For the text-containing cell, return its midpoint in [x, y] coordinate format. 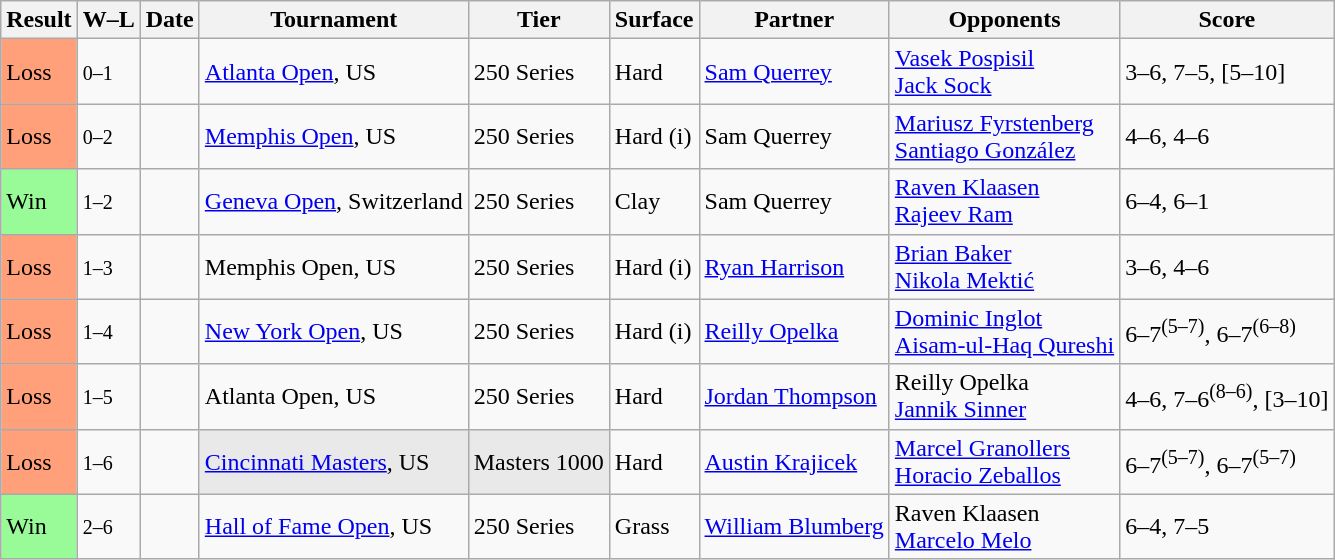
6–7(5–7), 6–7(5–7) [1227, 462]
Tournament [334, 20]
Result [39, 20]
6–7(5–7), 6–7(6–8) [1227, 332]
4–6, 7–6(8–6), [3–10] [1227, 396]
Hall of Fame Open, US [334, 526]
Vasek Pospisil Jack Sock [1004, 72]
Geneva Open, Switzerland [334, 202]
1–6 [108, 462]
Jordan Thompson [794, 396]
Score [1227, 20]
1–3 [108, 266]
1–2 [108, 202]
Tier [538, 20]
4–6, 4–6 [1227, 136]
New York Open, US [334, 332]
0–2 [108, 136]
W–L [108, 20]
Date [170, 20]
Grass [654, 526]
1–5 [108, 396]
3–6, 4–6 [1227, 266]
William Blumberg [794, 526]
Austin Krajicek [794, 462]
Dominic Inglot Aisam-ul-Haq Qureshi [1004, 332]
Surface [654, 20]
Brian Baker Nikola Mektić [1004, 266]
Clay [654, 202]
6–4, 6–1 [1227, 202]
1–4 [108, 332]
Cincinnati Masters, US [334, 462]
Opponents [1004, 20]
Reilly Opelka [794, 332]
Masters 1000 [538, 462]
0–1 [108, 72]
Reilly Opelka Jannik Sinner [1004, 396]
Ryan Harrison [794, 266]
Partner [794, 20]
3–6, 7–5, [5–10] [1227, 72]
6–4, 7–5 [1227, 526]
Raven Klaasen Marcelo Melo [1004, 526]
2–6 [108, 526]
Marcel Granollers Horacio Zeballos [1004, 462]
Raven Klaasen Rajeev Ram [1004, 202]
Mariusz Fyrstenberg Santiago González [1004, 136]
